Detect which cell encompasses the target text, then output its (x, y) center coordinate. 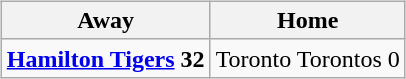
Hamilton Tigers 32 (106, 58)
Home (308, 20)
Away (106, 20)
Toronto Torontos 0 (308, 58)
